Return [X, Y] of the center of cell containing provided text 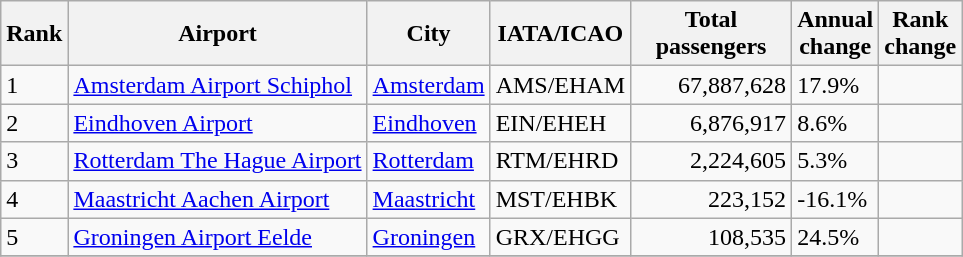
Amsterdam Airport Schiphol [218, 85]
4 [34, 199]
2,224,605 [712, 161]
IATA/ICAO [560, 34]
67,887,628 [712, 85]
223,152 [712, 199]
108,535 [712, 237]
Groningen [428, 237]
RTM/EHRD [560, 161]
-16.1% [836, 199]
Eindhoven Airport [218, 123]
Rankchange [920, 34]
Rotterdam The Hague Airport [218, 161]
Maastricht Aachen Airport [218, 199]
2 [34, 123]
Amsterdam [428, 85]
24.5% [836, 237]
EIN/EHEH [560, 123]
6,876,917 [712, 123]
Rank [34, 34]
8.6% [836, 123]
17.9% [836, 85]
Annualchange [836, 34]
Maastricht [428, 199]
Groningen Airport Eelde [218, 237]
3 [34, 161]
5 [34, 237]
City [428, 34]
Rotterdam [428, 161]
MST/EHBK [560, 199]
Totalpassengers [712, 34]
1 [34, 85]
AMS/EHAM [560, 85]
5.3% [836, 161]
Eindhoven [428, 123]
GRX/EHGG [560, 237]
Airport [218, 34]
